Scan for the cell matching the given text and deliver its [X, Y] coordinate at center. 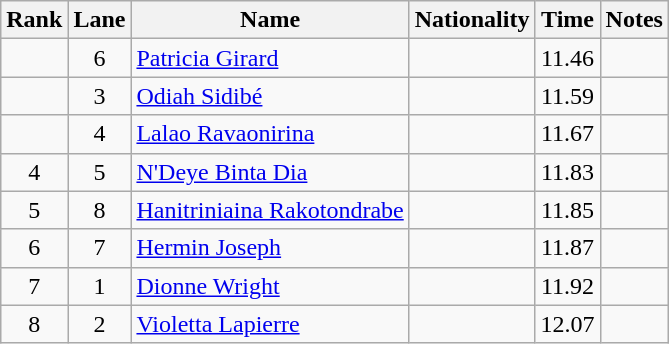
11.46 [568, 58]
11.67 [568, 134]
11.83 [568, 172]
Name [270, 20]
Hanitriniaina Rakotondrabe [270, 210]
Lalao Ravaonirina [270, 134]
Patricia Girard [270, 58]
11.92 [568, 286]
Nationality [472, 20]
N'Deye Binta Dia [270, 172]
3 [100, 96]
Rank [34, 20]
Violetta Lapierre [270, 324]
1 [100, 286]
Odiah Sidibé [270, 96]
11.59 [568, 96]
2 [100, 324]
11.87 [568, 248]
Hermin Joseph [270, 248]
Time [568, 20]
Lane [100, 20]
12.07 [568, 324]
Notes [634, 20]
Dionne Wright [270, 286]
11.85 [568, 210]
